Return (x, y) of the center of cell containing provided text 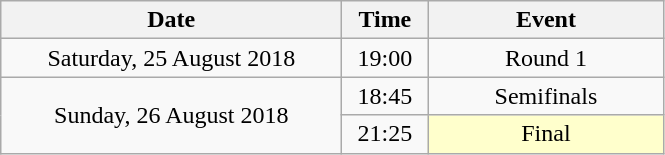
Event (546, 20)
Final (546, 134)
Round 1 (546, 58)
18:45 (385, 96)
Saturday, 25 August 2018 (172, 58)
Semifinals (546, 96)
Sunday, 26 August 2018 (172, 115)
19:00 (385, 58)
Date (172, 20)
21:25 (385, 134)
Time (385, 20)
